Determine the (x, y) coordinate at the center of the cell enclosing the given text.  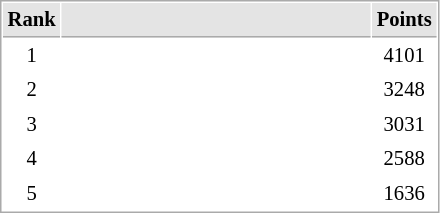
1636 (404, 194)
1 (32, 56)
4101 (404, 56)
Points (404, 20)
4 (32, 158)
2 (32, 90)
Rank (32, 20)
3 (32, 124)
2588 (404, 158)
3248 (404, 90)
5 (32, 194)
3031 (404, 124)
